Scan for the cell matching the given text and deliver its [X, Y] coordinate at center. 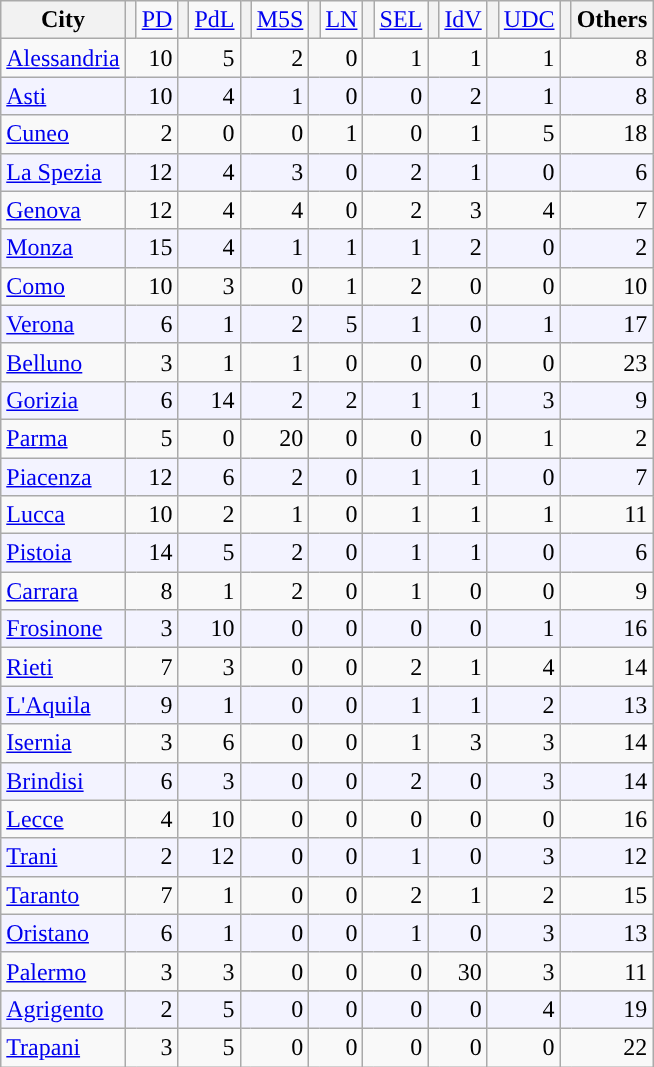
Piacenza [63, 477]
SEL [401, 20]
Belluno [63, 362]
Verona [63, 324]
IdV [463, 20]
Lucca [63, 515]
23 [606, 362]
Trani [63, 857]
19 [606, 1009]
PD [157, 20]
22 [606, 1047]
Gorizia [63, 400]
Palermo [63, 971]
20 [274, 438]
Cuneo [63, 134]
Frosinone [63, 629]
Taranto [63, 895]
UDC [529, 20]
Agrigento [63, 1009]
La Spezia [63, 172]
Trapani [63, 1047]
Monza [63, 248]
PdL [214, 20]
Alessandria [63, 58]
M5S [280, 20]
Isernia [63, 743]
18 [606, 134]
Others [612, 20]
Brindisi [63, 781]
Lecce [63, 819]
Carrara [63, 591]
Genova [63, 210]
Parma [63, 438]
Pistoia [63, 553]
30 [458, 971]
LN [342, 20]
Oristano [63, 933]
Como [63, 286]
Rieti [63, 667]
L'Aquila [63, 705]
17 [606, 324]
City [63, 20]
Asti [63, 96]
